From the cell containing the given text, extract its center point as [X, Y] coordinate. 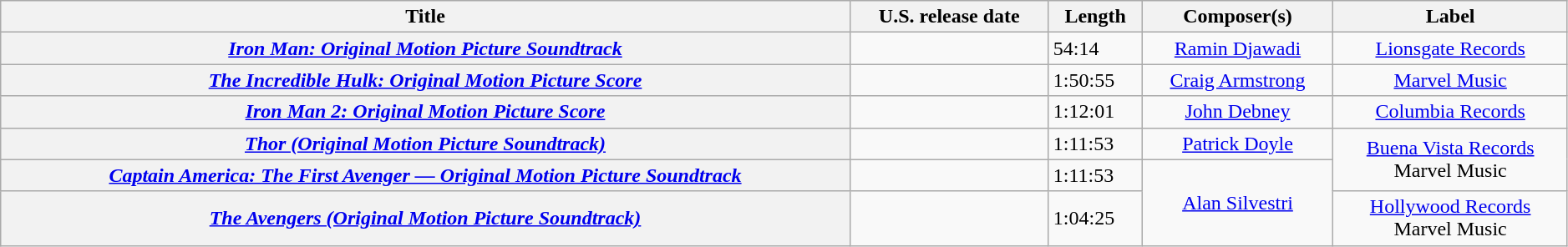
Lionsgate Records [1450, 48]
Title [426, 17]
The Avengers (Original Motion Picture Soundtrack) [426, 219]
1:50:55 [1095, 80]
Patrick Doyle [1238, 144]
54:14 [1095, 48]
Ramin Djawadi [1238, 48]
Iron Man: Original Motion Picture Soundtrack [426, 48]
Craig Armstrong [1238, 80]
The Incredible Hulk: Original Motion Picture Score [426, 80]
U.S. release date [949, 17]
1:12:01 [1095, 112]
Iron Man 2: Original Motion Picture Score [426, 112]
Hollywood RecordsMarvel Music [1450, 219]
Captain America: The First Avenger — Original Motion Picture Soundtrack [426, 175]
Alan Silvestri [1238, 202]
John Debney [1238, 112]
Composer(s) [1238, 17]
Length [1095, 17]
Thor (Original Motion Picture Soundtrack) [426, 144]
Buena Vista RecordsMarvel Music [1450, 159]
Marvel Music [1450, 80]
Columbia Records [1450, 112]
1:04:25 [1095, 219]
Label [1450, 17]
